Pinpoint the cell where the given text exists, returning its [x, y] midpoint coordinate. 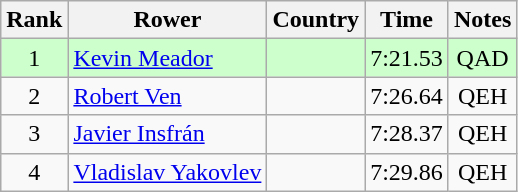
7:21.53 [407, 58]
7:26.64 [407, 96]
Robert Ven [168, 96]
Kevin Meador [168, 58]
Rower [168, 20]
Country [316, 20]
Time [407, 20]
Notes [482, 20]
7:29.86 [407, 172]
4 [34, 172]
QAD [482, 58]
7:28.37 [407, 134]
2 [34, 96]
Vladislav Yakovlev [168, 172]
1 [34, 58]
Rank [34, 20]
Javier Insfrán [168, 134]
3 [34, 134]
